Capture the cell that displays the provided text and extract its (x, y) central coordinate. 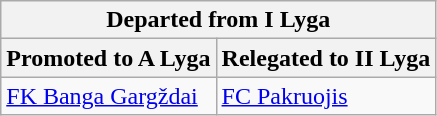
FK Banga Gargždai (108, 96)
Promoted to A Lyga (108, 58)
Relegated to II Lyga (326, 58)
FC Pakruojis (326, 96)
Departed from I Lyga (218, 20)
